Extract the (X, Y) coordinate from the center of the cell holding the provided text.  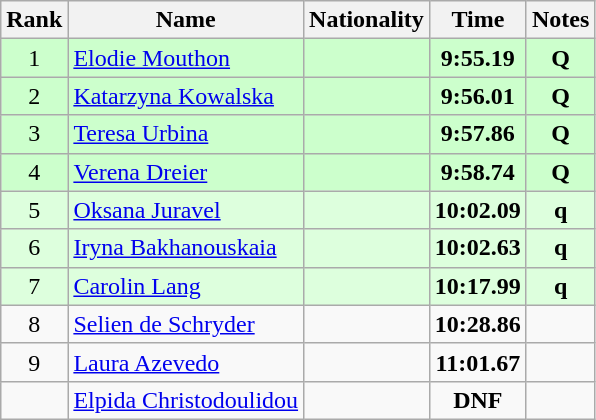
3 (34, 134)
9:55.19 (478, 58)
10:17.99 (478, 286)
Oksana Juravel (186, 210)
10:02.09 (478, 210)
Verena Dreier (186, 172)
Nationality (367, 20)
4 (34, 172)
Time (478, 20)
Selien de Schryder (186, 324)
Name (186, 20)
Carolin Lang (186, 286)
6 (34, 248)
7 (34, 286)
1 (34, 58)
11:01.67 (478, 362)
10:28.86 (478, 324)
DNF (478, 400)
Elpida Christodoulidou (186, 400)
8 (34, 324)
9:57.86 (478, 134)
9:58.74 (478, 172)
Elodie Mouthon (186, 58)
Laura Azevedo (186, 362)
9:56.01 (478, 96)
Katarzyna Kowalska (186, 96)
2 (34, 96)
Iryna Bakhanouskaia (186, 248)
Teresa Urbina (186, 134)
Rank (34, 20)
10:02.63 (478, 248)
9 (34, 362)
Notes (560, 20)
5 (34, 210)
